Provide the [X, Y] coordinate of the cell's center where the given text is located.  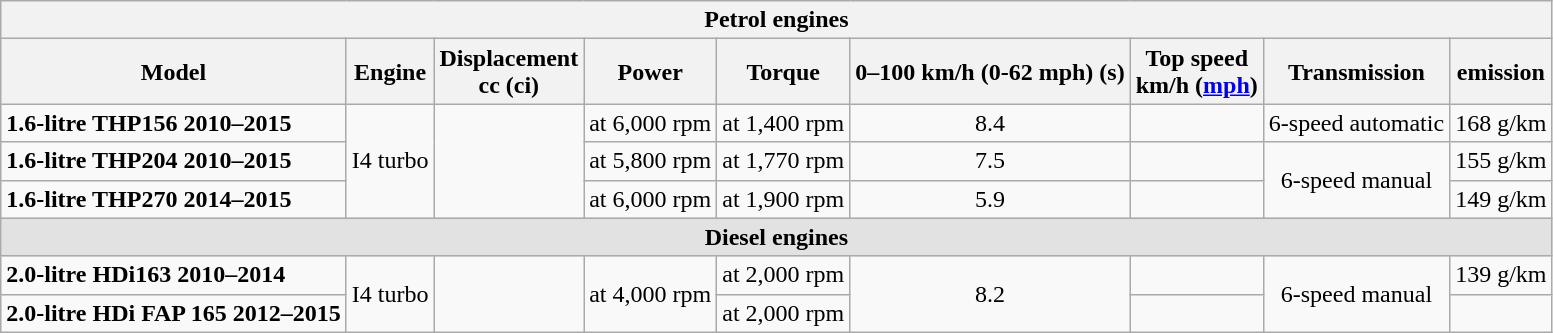
8.4 [990, 123]
at 1,400 rpm [784, 123]
Top speedkm/h (mph) [1196, 72]
8.2 [990, 294]
1.6-litre THP156 2010–2015 [174, 123]
at 1,770 rpm [784, 161]
155 g/km [1501, 161]
7.5 [990, 161]
139 g/km [1501, 275]
Torque [784, 72]
Transmission [1356, 72]
Engine [390, 72]
0–100 km/h (0-62 mph) (s) [990, 72]
168 g/km [1501, 123]
at 5,800 rpm [650, 161]
Petrol engines [776, 20]
2.0-litre HDi163 2010–2014 [174, 275]
1.6-litre THP204 2010–2015 [174, 161]
Model [174, 72]
6-speed automatic [1356, 123]
Power [650, 72]
at 4,000 rpm [650, 294]
5.9 [990, 199]
Diesel engines [776, 237]
emission [1501, 72]
149 g/km [1501, 199]
2.0-litre HDi FAP 165 2012–2015 [174, 313]
Displacementcc (ci) [509, 72]
1.6-litre THP270 2014–2015 [174, 199]
at 1,900 rpm [784, 199]
